Scan for the cell matching the given text and deliver its (X, Y) coordinate at center. 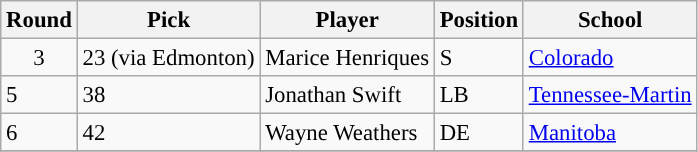
Tennessee-Martin (610, 95)
Round (39, 20)
Marice Henriques (347, 58)
3 (39, 58)
S (478, 58)
42 (168, 133)
Position (478, 20)
Colorado (610, 58)
Wayne Weathers (347, 133)
DE (478, 133)
23 (via Edmonton) (168, 58)
Player (347, 20)
Jonathan Swift (347, 95)
School (610, 20)
6 (39, 133)
Pick (168, 20)
Manitoba (610, 133)
LB (478, 95)
38 (168, 95)
5 (39, 95)
